Provide the (x, y) coordinate of the cell's center where the given text is located.  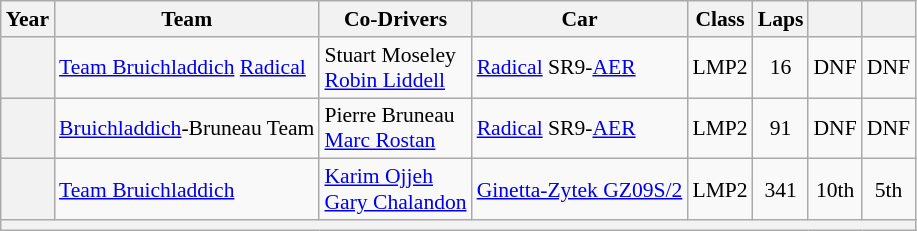
Laps (781, 19)
Pierre Bruneau Marc Rostan (395, 128)
Team (186, 19)
91 (781, 128)
16 (781, 68)
Team Bruichladdich (186, 190)
Year (28, 19)
Ginetta-Zytek GZ09S/2 (580, 190)
Car (580, 19)
10th (834, 190)
Stuart Moseley Robin Liddell (395, 68)
Co-Drivers (395, 19)
341 (781, 190)
Bruichladdich-Bruneau Team (186, 128)
Team Bruichladdich Radical (186, 68)
5th (888, 190)
Karim Ojjeh Gary Chalandon (395, 190)
Class (720, 19)
